For the text-containing cell, return its midpoint in (x, y) coordinate format. 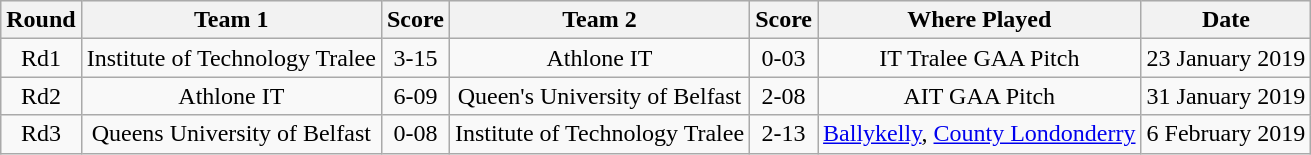
Rd1 (41, 58)
Team 1 (231, 20)
31 January 2019 (1226, 96)
Team 2 (599, 20)
3-15 (415, 58)
23 January 2019 (1226, 58)
Ballykelly, County Londonderry (980, 134)
Round (41, 20)
6-09 (415, 96)
IT Tralee GAA Pitch (980, 58)
0-08 (415, 134)
6 February 2019 (1226, 134)
Rd2 (41, 96)
Queens University of Belfast (231, 134)
0-03 (784, 58)
2-08 (784, 96)
Queen's University of Belfast (599, 96)
2-13 (784, 134)
AIT GAA Pitch (980, 96)
Rd3 (41, 134)
Date (1226, 20)
Where Played (980, 20)
